Determine the [X, Y] coordinate at the center of the cell enclosing the given text.  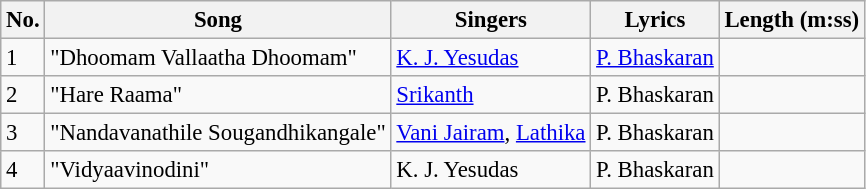
Length (m:ss) [792, 20]
2 [23, 95]
4 [23, 170]
Lyrics [655, 20]
Srikanth [491, 95]
"Dhoomam Vallaatha Dhoomam" [218, 58]
"Vidyaavinodini" [218, 170]
1 [23, 58]
"Nandavanathile Sougandhikangale" [218, 133]
Singers [491, 20]
Song [218, 20]
3 [23, 133]
No. [23, 20]
"Hare Raama" [218, 95]
Vani Jairam, Lathika [491, 133]
